Return [X, Y] of the center of cell containing provided text 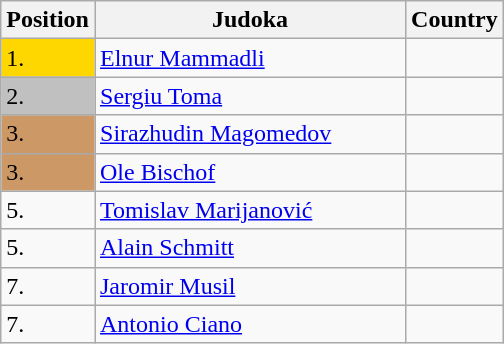
Position [48, 20]
Antonio Ciano [250, 324]
1. [48, 58]
Judoka [250, 20]
Elnur Mammadli [250, 58]
Sergiu Toma [250, 96]
Jaromir Musil [250, 286]
Tomislav Marijanović [250, 210]
2. [48, 96]
Alain Schmitt [250, 248]
Country [455, 20]
Sirazhudin Magomedov [250, 134]
Ole Bischof [250, 172]
